Capture the cell that displays the provided text and extract its [x, y] central coordinate. 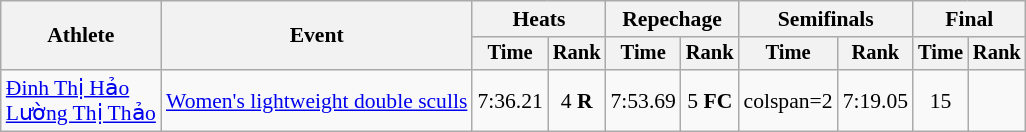
colspan=2 [788, 100]
Event [316, 36]
Athlete [81, 36]
Đinh Thị HảoLường Thị Thảo [81, 100]
Women's lightweight double sculls [316, 100]
5 FC [710, 100]
Heats [538, 19]
15 [940, 100]
Repechage [672, 19]
7:19.05 [876, 100]
7:36.21 [510, 100]
Semifinals [826, 19]
Final [969, 19]
4 R [577, 100]
7:53.69 [642, 100]
